Identify which cell holds the provided text, then report its (x, y) central coordinate. 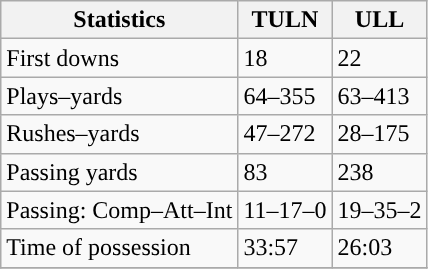
ULL (380, 20)
Passing: Comp–Att–Int (120, 210)
Time of possession (120, 248)
11–17–0 (285, 210)
18 (285, 58)
Statistics (120, 20)
64–355 (285, 96)
TULN (285, 20)
26:03 (380, 248)
First downs (120, 58)
83 (285, 172)
238 (380, 172)
63–413 (380, 96)
Passing yards (120, 172)
28–175 (380, 134)
22 (380, 58)
19–35–2 (380, 210)
Rushes–yards (120, 134)
33:57 (285, 248)
47–272 (285, 134)
Plays–yards (120, 96)
